Identify which cell holds the provided text, then report its (x, y) central coordinate. 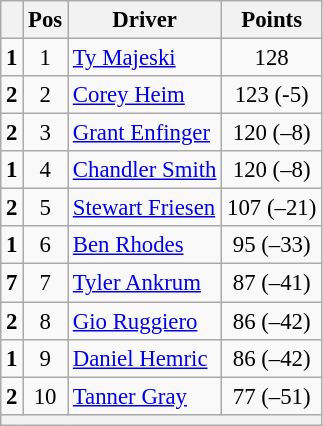
3 (46, 133)
Points (272, 20)
9 (46, 358)
Ty Majeski (145, 58)
Pos (46, 20)
107 (–21) (272, 208)
4 (46, 170)
95 (–33) (272, 245)
5 (46, 208)
Chandler Smith (145, 170)
Driver (145, 20)
77 (–51) (272, 396)
Ben Rhodes (145, 245)
Corey Heim (145, 95)
Gio Ruggiero (145, 321)
6 (46, 245)
Tanner Gray (145, 396)
87 (–41) (272, 283)
Daniel Hemric (145, 358)
Stewart Friesen (145, 208)
10 (46, 396)
123 (-5) (272, 95)
Tyler Ankrum (145, 283)
Grant Enfinger (145, 133)
8 (46, 321)
128 (272, 58)
